Scan for the cell matching the given text and deliver its (x, y) coordinate at center. 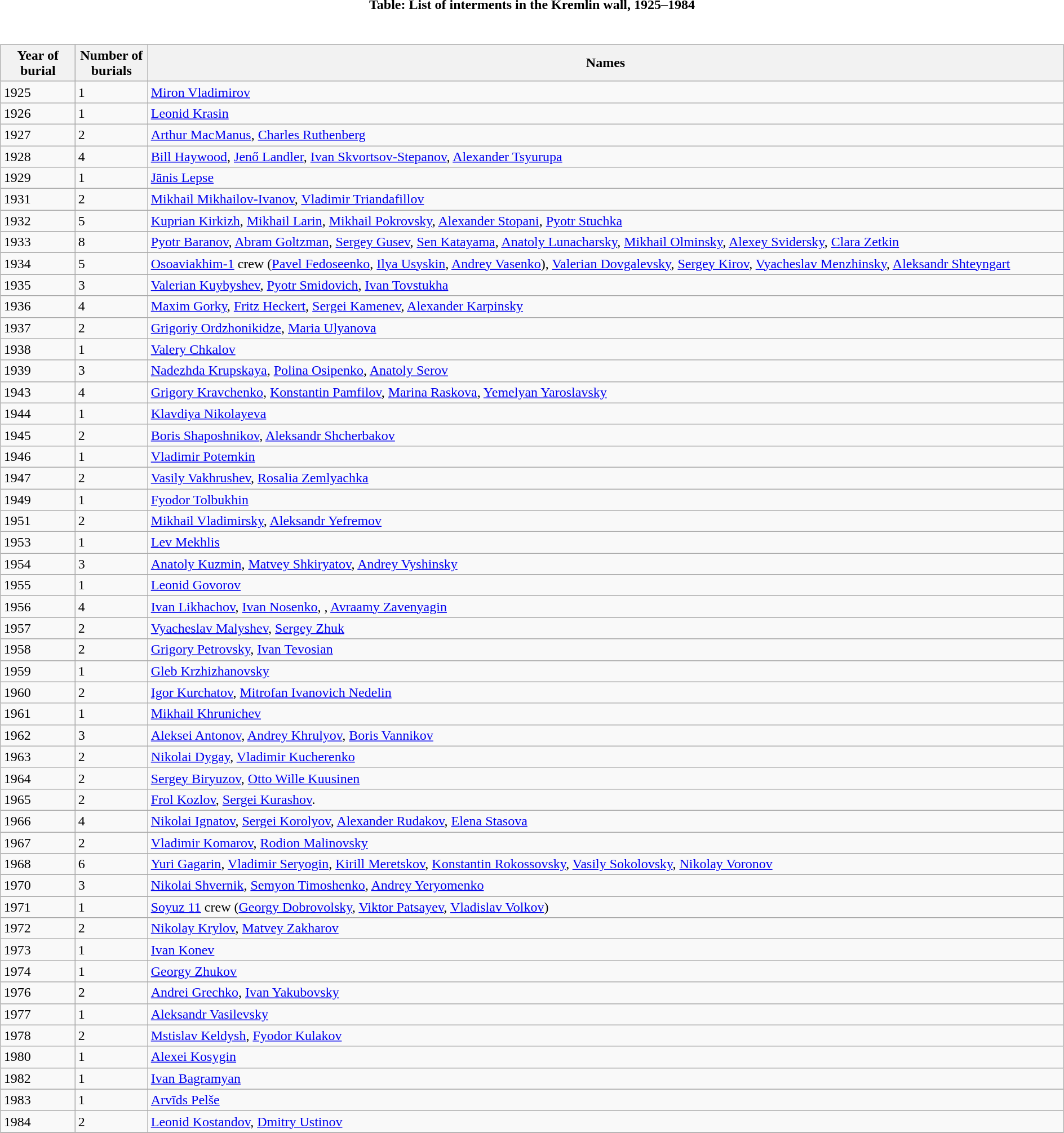
Arthur MacManus, Charles Ruthenberg (605, 135)
1951 (38, 521)
1955 (38, 585)
1935 (38, 285)
1962 (38, 735)
Grigory Petrovsky, Ivan Tevosian (605, 650)
1931 (38, 199)
1968 (38, 864)
Sergey Biryuzov, Otto Wille Kuusinen (605, 778)
1980 (38, 1057)
1928 (38, 156)
Alexei Kosygin (605, 1057)
Bill Haywood, Jenő Landler, Ivan Skvortsov-Stepanov, Alexander Tsyurupa (605, 156)
Valery Chkalov (605, 349)
Names (605, 63)
Jānis Lepse (605, 178)
1938 (38, 349)
1933 (38, 242)
Mikhail Vladimirsky, Aleksandr Yefremov (605, 521)
1974 (38, 971)
1984 (38, 1121)
Klavdiya Nikolayeva (605, 414)
1982 (38, 1078)
1927 (38, 135)
Mikhail Mikhailov-Ivanov, Vladimir Triandafillov (605, 199)
1959 (38, 671)
Aleksandr Vasilevsky (605, 1014)
1954 (38, 564)
1949 (38, 500)
1937 (38, 328)
1956 (38, 607)
Boris Shaposhnikov, Aleksandr Shcherbakov (605, 435)
Vladimir Potemkin (605, 456)
Frol Kozlov, Sergei Kurashov. (605, 799)
Nadezhda Krupskaya, Polina Osipenko, Anatoly Serov (605, 371)
1945 (38, 435)
Lev Mekhlis (605, 543)
Aleksei Antonov, Andrey Khrulyov, Boris Vannikov (605, 735)
1926 (38, 113)
Miron Vladimirov (605, 92)
Soyuz 11 crew (Georgy Dobrovolsky, Viktor Patsayev, Vladislav Volkov) (605, 907)
Vladimir Komarov, Rodion Malinovsky (605, 842)
Nikolay Krylov, Matvey Zakharov (605, 928)
1963 (38, 757)
1946 (38, 456)
Nikolai Dygay, Vladimir Kucherenko (605, 757)
Anatoly Kuzmin, Matvey Shkiryatov, Andrey Vyshinsky (605, 564)
1972 (38, 928)
1976 (38, 993)
Ivan Likhachov, Ivan Nosenko, , Avraamy Zavenyagin (605, 607)
Pyotr Baranov, Abram Goltzman, Sergey Gusev, Sen Katayama, Anatoly Lunacharsky, Mikhail Olminsky, Alexey Svidersky, Clara Zetkin (605, 242)
Leonid Krasin (605, 113)
Maxim Gorky, Fritz Heckert, Sergei Kamenev, Alexander Karpinsky (605, 306)
1944 (38, 414)
1934 (38, 264)
1932 (38, 221)
Nikolai Shvernik, Semyon Timoshenko, Andrey Yeryomenko (605, 886)
Valerian Kuybyshev, Pyotr Smidovich, Ivan Tovstukha (605, 285)
1967 (38, 842)
Arvīds Pelše (605, 1100)
1977 (38, 1014)
8 (112, 242)
Ivan Bagramyan (605, 1078)
Leonid Kostandov, Dmitry Ustinov (605, 1121)
1936 (38, 306)
1971 (38, 907)
Gleb Krzhizhanovsky (605, 671)
Fyodor Tolbukhin (605, 500)
Kuprian Kirkizh, Mikhail Larin, Mikhail Pokrovsky, Alexander Stopani, Pyotr Stuchka (605, 221)
Grigoriy Ordzhonikidze, Maria Ulyanova (605, 328)
Grigory Kravchenko, Konstantin Pamfilov, Marina Raskova, Yemelyan Yaroslavsky (605, 392)
Nikolai Ignatov, Sergei Korolyov, Alexander Rudakov, Elena Stasova (605, 821)
1983 (38, 1100)
Yuri Gagarin, Vladimir Seryogin, Kirill Meretskov, Konstantin Rokossovsky, Vasily Sokolovsky, Nikolay Voronov (605, 864)
1947 (38, 478)
Igor Kurchatov, Mitrofan Ivanovich Nedelin (605, 692)
Mstislav Keldysh, Fyodor Kulakov (605, 1036)
Osoaviakhim-1 crew (Pavel Fedoseenko, Ilya Usyskin, Andrey Vasenko), Valerian Dovgalevsky, Sergey Kirov, Vyacheslav Menzhinsky, Aleksandr Shteyngart (605, 264)
6 (112, 864)
1943 (38, 392)
Andrei Grechko, Ivan Yakubovsky (605, 993)
1970 (38, 886)
1958 (38, 650)
1964 (38, 778)
Number of burials (112, 63)
1965 (38, 799)
1939 (38, 371)
1961 (38, 714)
1925 (38, 92)
1978 (38, 1036)
Georgy Zhukov (605, 971)
1973 (38, 950)
1966 (38, 821)
Leonid Govorov (605, 585)
1957 (38, 628)
Vasily Vakhrushev, Rosalia Zemlyachka (605, 478)
Year ofburial (38, 63)
Vyacheslav Malyshev, Sergey Zhuk (605, 628)
Ivan Konev (605, 950)
Mikhail Khrunichev (605, 714)
1960 (38, 692)
1929 (38, 178)
1953 (38, 543)
